Find where the given text appears and provide that cell's center as [x, y] coordinate. 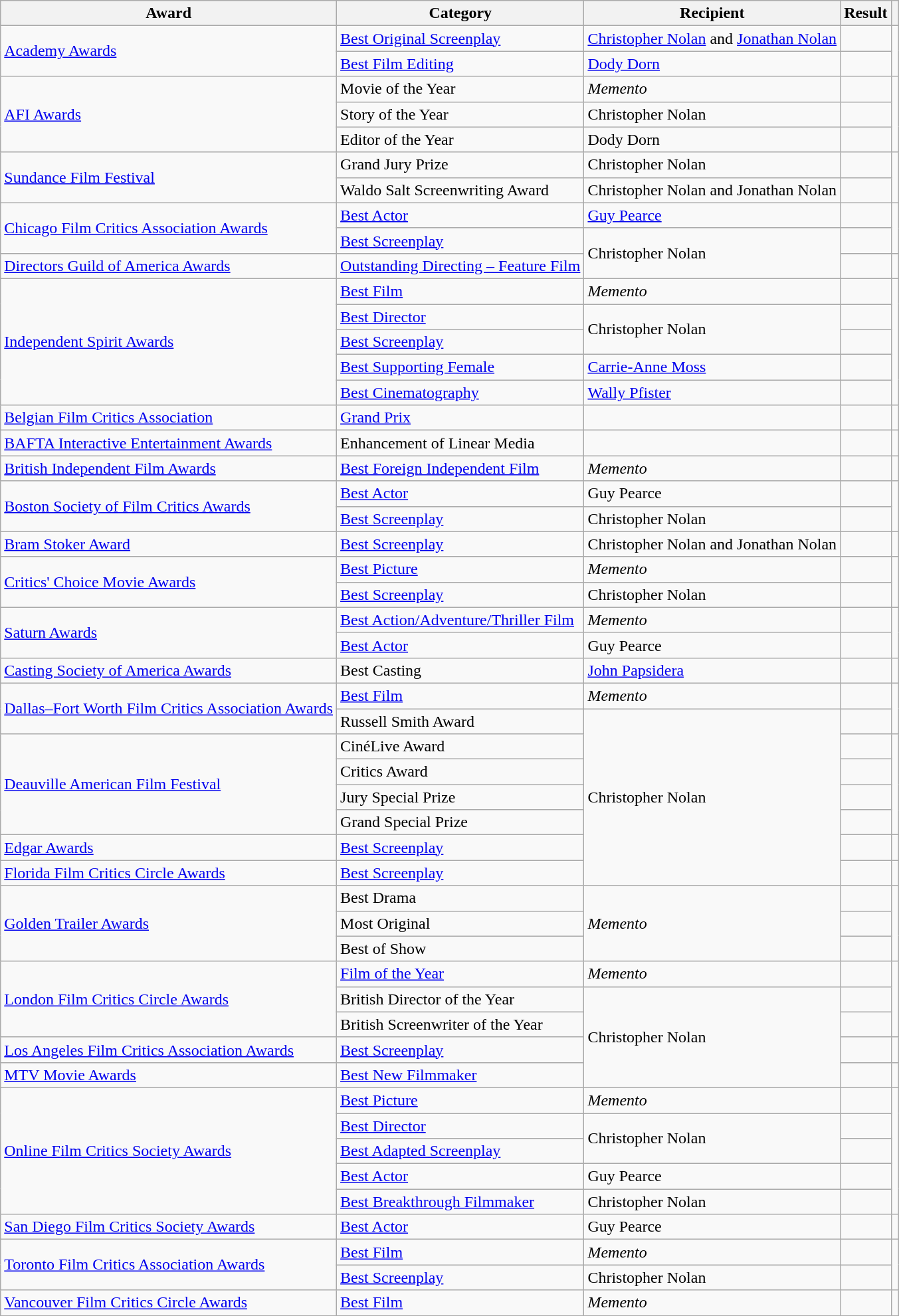
CinéLive Award [460, 747]
Waldo Salt Screenwriting Award [460, 190]
Critics Award [460, 772]
Recipient [712, 13]
Wally Pfister [712, 393]
Enhancement of Linear Media [460, 443]
Grand Jury Prize [460, 165]
Dallas–Fort Worth Film Critics Association Awards [169, 708]
Movie of the Year [460, 89]
Grand Prix [460, 418]
Best Breakthrough Filmmaker [460, 1202]
Best New Filmmaker [460, 1075]
Toronto Film Critics Association Awards [169, 1265]
Belgian Film Critics Association [169, 418]
Academy Awards [169, 51]
Best Adapted Screenplay [460, 1151]
Independent Spirit Awards [169, 341]
San Diego Film Critics Society Awards [169, 1227]
Chicago Film Critics Association Awards [169, 228]
Film of the Year [460, 974]
Critics' Choice Movie Awards [169, 582]
Result [866, 13]
Bram Stoker Award [169, 544]
London Film Critics Circle Awards [169, 999]
Edgar Awards [169, 848]
Best of Show [460, 949]
Golden Trailer Awards [169, 923]
Online Film Critics Society Awards [169, 1151]
Category [460, 13]
John Papsidera [712, 670]
Florida Film Critics Circle Awards [169, 873]
Casting Society of America Awards [169, 670]
British Independent Film Awards [169, 468]
Los Angeles Film Critics Association Awards [169, 1050]
Best Original Screenplay [460, 39]
Best Cinematography [460, 393]
Russell Smith Award [460, 721]
Jury Special Prize [460, 797]
MTV Movie Awards [169, 1075]
Outstanding Directing – Feature Film [460, 266]
Sundance Film Festival [169, 177]
Story of the Year [460, 114]
Saturn Awards [169, 632]
Editor of the Year [460, 140]
Vancouver Film Critics Circle Awards [169, 1303]
Best Film Editing [460, 64]
Award [169, 13]
Directors Guild of America Awards [169, 266]
Carrie-Anne Moss [712, 367]
BAFTA Interactive Entertainment Awards [169, 443]
AFI Awards [169, 114]
Deauville American Film Festival [169, 785]
Best Action/Adventure/Thriller Film [460, 620]
British Director of the Year [460, 999]
Best Supporting Female [460, 367]
Boston Society of Film Critics Awards [169, 506]
British Screenwriter of the Year [460, 1024]
Best Foreign Independent Film [460, 468]
Best Casting [460, 670]
Best Drama [460, 898]
Grand Special Prize [460, 822]
Most Original [460, 923]
